Pinpoint the cell where the given text exists, returning its (X, Y) midpoint coordinate. 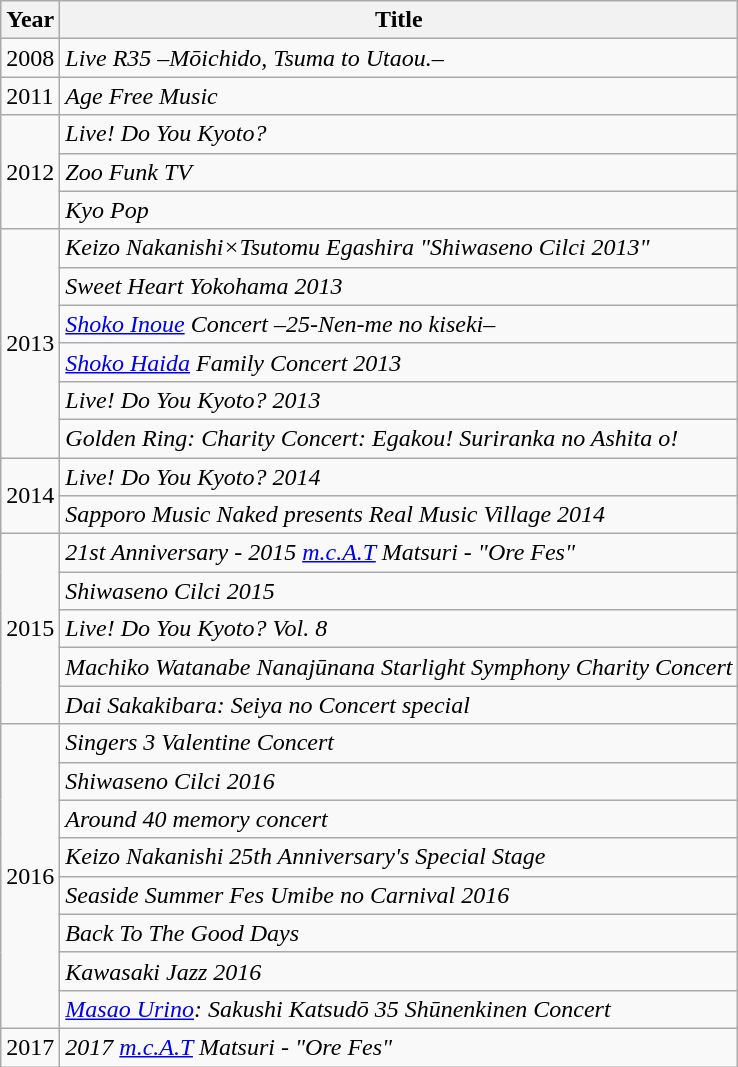
Shiwaseno Cilci 2016 (399, 781)
Live! Do You Kyoto? 2013 (399, 400)
Live! Do You Kyoto? (399, 134)
Year (30, 20)
Age Free Music (399, 96)
Sapporo Music Naked presents Real Music Village 2014 (399, 515)
Keizo Nakanishi 25th Anniversary's Special Stage (399, 857)
Seaside Summer Fes Umibe no Carnival 2016 (399, 895)
2015 (30, 629)
Machiko Watanabe Nanajūnana Starlight Symphony Charity Concert (399, 667)
21st Anniversary - 2015 m.c.A.T Matsuri - "Ore Fes" (399, 553)
Back To The Good Days (399, 933)
2017 (30, 1047)
Dai Sakakibara: Seiya no Concert special (399, 705)
Live! Do You Kyoto? Vol. 8 (399, 629)
Keizo Nakanishi×Tsutomu Egashira "Shiwaseno Cilci 2013" (399, 248)
Live! Do You Kyoto? 2014 (399, 477)
Golden Ring: Charity Concert: Egakou! Suriranka no Ashita o! (399, 438)
Zoo Funk TV (399, 172)
2008 (30, 58)
Title (399, 20)
Kyo Pop (399, 210)
Singers 3 Valentine Concert (399, 743)
2011 (30, 96)
2013 (30, 343)
2014 (30, 496)
2012 (30, 172)
2017 m.c.A.T Matsuri - "Ore Fes" (399, 1047)
Shoko Inoue Concert –25-Nen-me no kiseki– (399, 324)
Kawasaki Jazz 2016 (399, 971)
Live R35 –Mōichido, Tsuma to Utaou.– (399, 58)
Sweet Heart Yokohama 2013 (399, 286)
2016 (30, 876)
Masao Urino: Sakushi Katsudō 35 Shūnenkinen Concert (399, 1009)
Shoko Haida Family Concert 2013 (399, 362)
Around 40 memory concert (399, 819)
Shiwaseno Cilci 2015 (399, 591)
